Extract the (x, y) coordinate from the center of the cell holding the provided text.  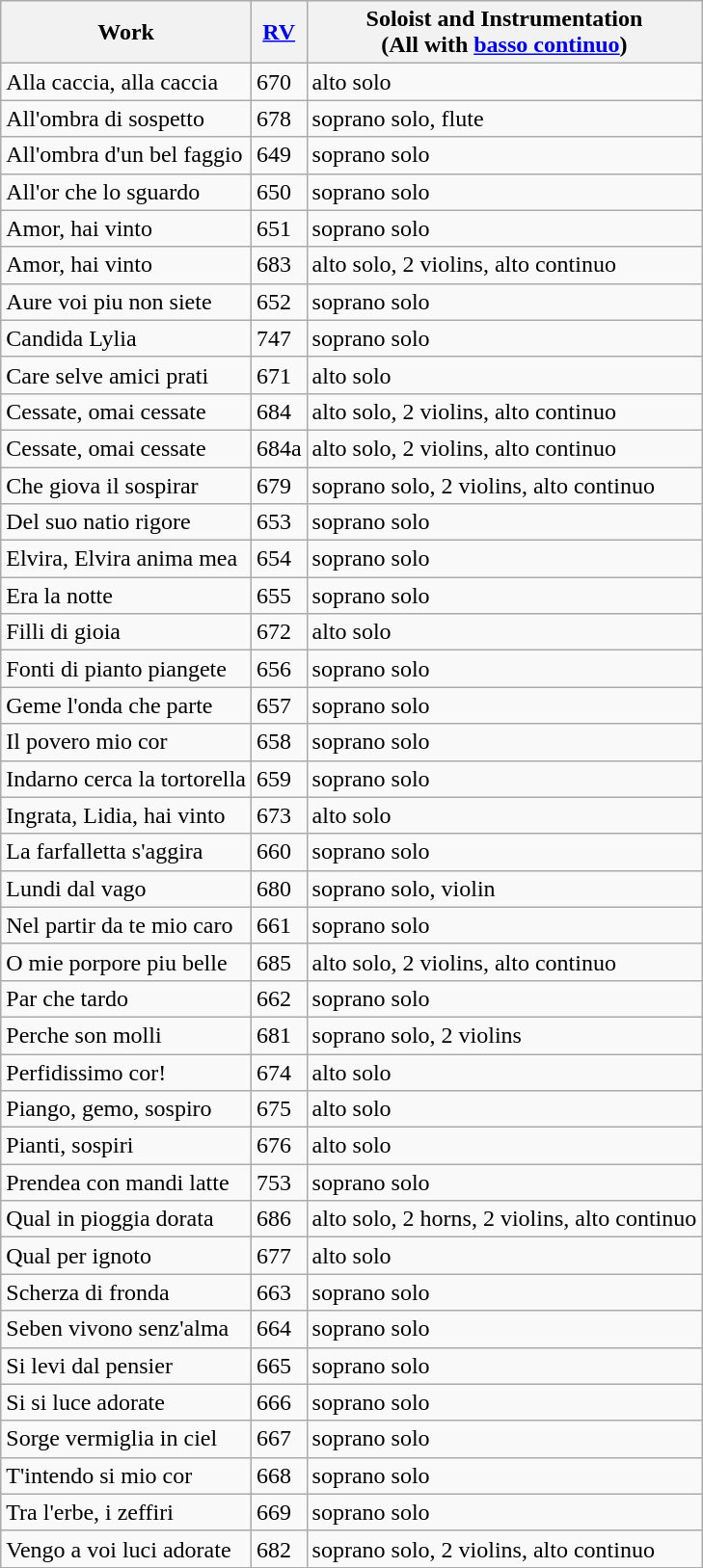
Work (126, 33)
Filli di gioia (126, 632)
Il povero mio cor (126, 742)
soprano solo, 2 violins (504, 1035)
681 (279, 1035)
661 (279, 925)
649 (279, 155)
Candida Lylia (126, 338)
Tra l'erbe, i zeffiri (126, 1512)
655 (279, 596)
679 (279, 485)
664 (279, 1329)
La farfalletta s'aggira (126, 852)
666 (279, 1402)
652 (279, 302)
685 (279, 962)
O mie porpore piu belle (126, 962)
Era la notte (126, 596)
747 (279, 338)
657 (279, 705)
Lundi dal vago (126, 889)
669 (279, 1512)
Seben vivono senz'alma (126, 1329)
667 (279, 1439)
soprano solo, flute (504, 119)
671 (279, 375)
662 (279, 998)
660 (279, 852)
Si si luce adorate (126, 1402)
Par che tardo (126, 998)
653 (279, 522)
658 (279, 742)
753 (279, 1183)
Prendea con mandi latte (126, 1183)
672 (279, 632)
683 (279, 265)
663 (279, 1292)
Scherza di fronda (126, 1292)
All'ombra di sospetto (126, 119)
675 (279, 1109)
Ingrata, Lidia, hai vinto (126, 815)
soprano solo, violin (504, 889)
684 (279, 412)
Fonti di pianto piangete (126, 669)
686 (279, 1219)
Vengo a voi luci adorate (126, 1549)
Nel partir da te mio caro (126, 925)
682 (279, 1549)
alto solo, 2 horns, 2 violins, alto continuo (504, 1219)
Indarno cerca la tortorella (126, 779)
670 (279, 82)
All'or che lo sguardo (126, 192)
Perche son molli (126, 1035)
656 (279, 669)
673 (279, 815)
Perfidissimo cor! (126, 1073)
651 (279, 228)
Qual in pioggia dorata (126, 1219)
684a (279, 448)
Care selve amici prati (126, 375)
668 (279, 1475)
Che giova il sospirar (126, 485)
674 (279, 1073)
Si levi dal pensier (126, 1366)
Elvira, Elvira anima mea (126, 559)
Sorge vermiglia in ciel (126, 1439)
T'intendo si mio cor (126, 1475)
Pianti, sospiri (126, 1146)
659 (279, 779)
654 (279, 559)
Qual per ignoto (126, 1256)
Del suo natio rigore (126, 522)
Piango, gemo, sospiro (126, 1109)
RV (279, 33)
All'ombra d'un bel faggio (126, 155)
678 (279, 119)
677 (279, 1256)
Alla caccia, alla caccia (126, 82)
Geme l'onda che parte (126, 705)
665 (279, 1366)
676 (279, 1146)
Aure voi piu non siete (126, 302)
680 (279, 889)
650 (279, 192)
Soloist and Instrumentation(All with basso continuo) (504, 33)
